Pinpoint the cell where the given text exists, returning its [X, Y] midpoint coordinate. 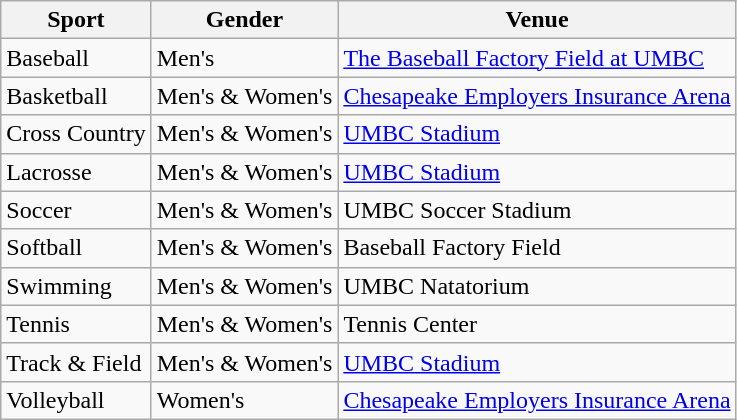
Tennis Center [537, 324]
Women's [244, 400]
Baseball [76, 58]
Softball [76, 248]
Sport [76, 20]
Swimming [76, 286]
Basketball [76, 96]
Venue [537, 20]
Soccer [76, 210]
Men's [244, 58]
Track & Field [76, 362]
The Baseball Factory Field at UMBC [537, 58]
Tennis [76, 324]
Lacrosse [76, 172]
Cross Country [76, 134]
Volleyball [76, 400]
UMBC Natatorium [537, 286]
UMBC Soccer Stadium [537, 210]
Gender [244, 20]
Baseball Factory Field [537, 248]
